Scan for the cell matching the given text and deliver its [X, Y] coordinate at center. 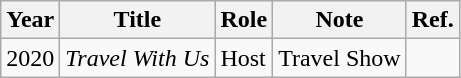
Role [244, 20]
Note [340, 20]
Year [30, 20]
2020 [30, 58]
Travel Show [340, 58]
Host [244, 58]
Ref. [432, 20]
Title [138, 20]
Travel With Us [138, 58]
